Identify which cell holds the provided text, then report its [X, Y] central coordinate. 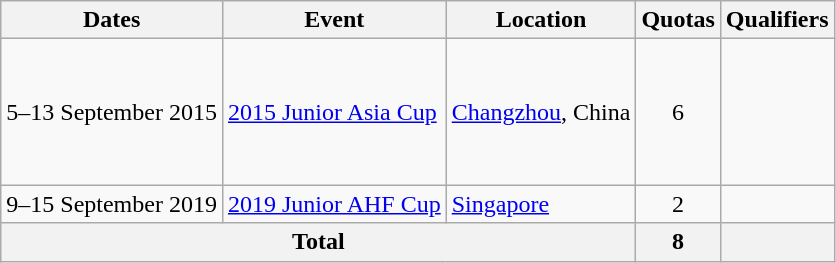
Qualifiers [777, 20]
Dates [112, 20]
Changzhou, China [541, 112]
6 [678, 112]
2015 Junior Asia Cup [334, 112]
Singapore [541, 204]
5–13 September 2015 [112, 112]
9–15 September 2019 [112, 204]
2 [678, 204]
8 [678, 242]
Event [334, 20]
2019 Junior AHF Cup [334, 204]
Quotas [678, 20]
Total [318, 242]
Location [541, 20]
